From the cell containing the given text, extract its center point as (X, Y) coordinate. 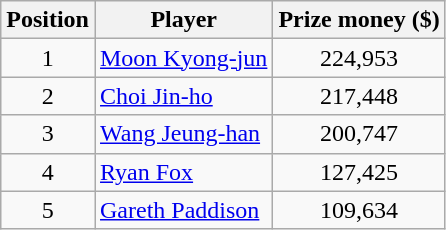
Choi Jin-ho (183, 96)
217,448 (359, 96)
Position (48, 20)
2 (48, 96)
4 (48, 172)
Prize money ($) (359, 20)
Moon Kyong-jun (183, 58)
5 (48, 210)
Gareth Paddison (183, 210)
127,425 (359, 172)
Player (183, 20)
Ryan Fox (183, 172)
224,953 (359, 58)
109,634 (359, 210)
Wang Jeung-han (183, 134)
1 (48, 58)
200,747 (359, 134)
3 (48, 134)
